Return (x, y) of the center of cell containing provided text 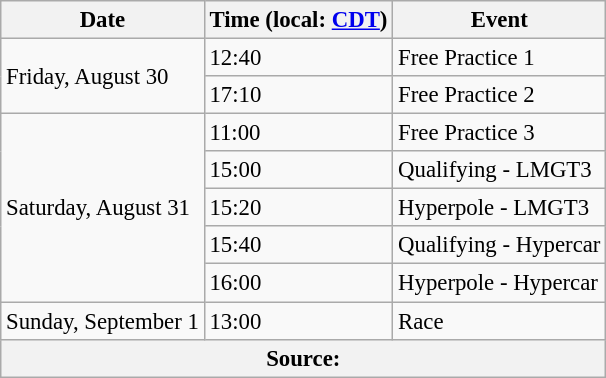
Saturday, August 31 (102, 208)
Free Practice 2 (500, 95)
Date (102, 20)
12:40 (298, 58)
Event (500, 20)
15:00 (298, 170)
13:00 (298, 321)
Qualifying - Hypercar (500, 245)
Source: (304, 358)
Sunday, September 1 (102, 321)
Hyperpole - LMGT3 (500, 208)
15:40 (298, 245)
Qualifying - LMGT3 (500, 170)
Free Practice 3 (500, 133)
16:00 (298, 283)
Race (500, 321)
Hyperpole - Hypercar (500, 283)
11:00 (298, 133)
15:20 (298, 208)
Free Practice 1 (500, 58)
Friday, August 30 (102, 76)
Time (local: CDT) (298, 20)
17:10 (298, 95)
